Output the (X, Y) coordinate of the center of the cell containing the given text.  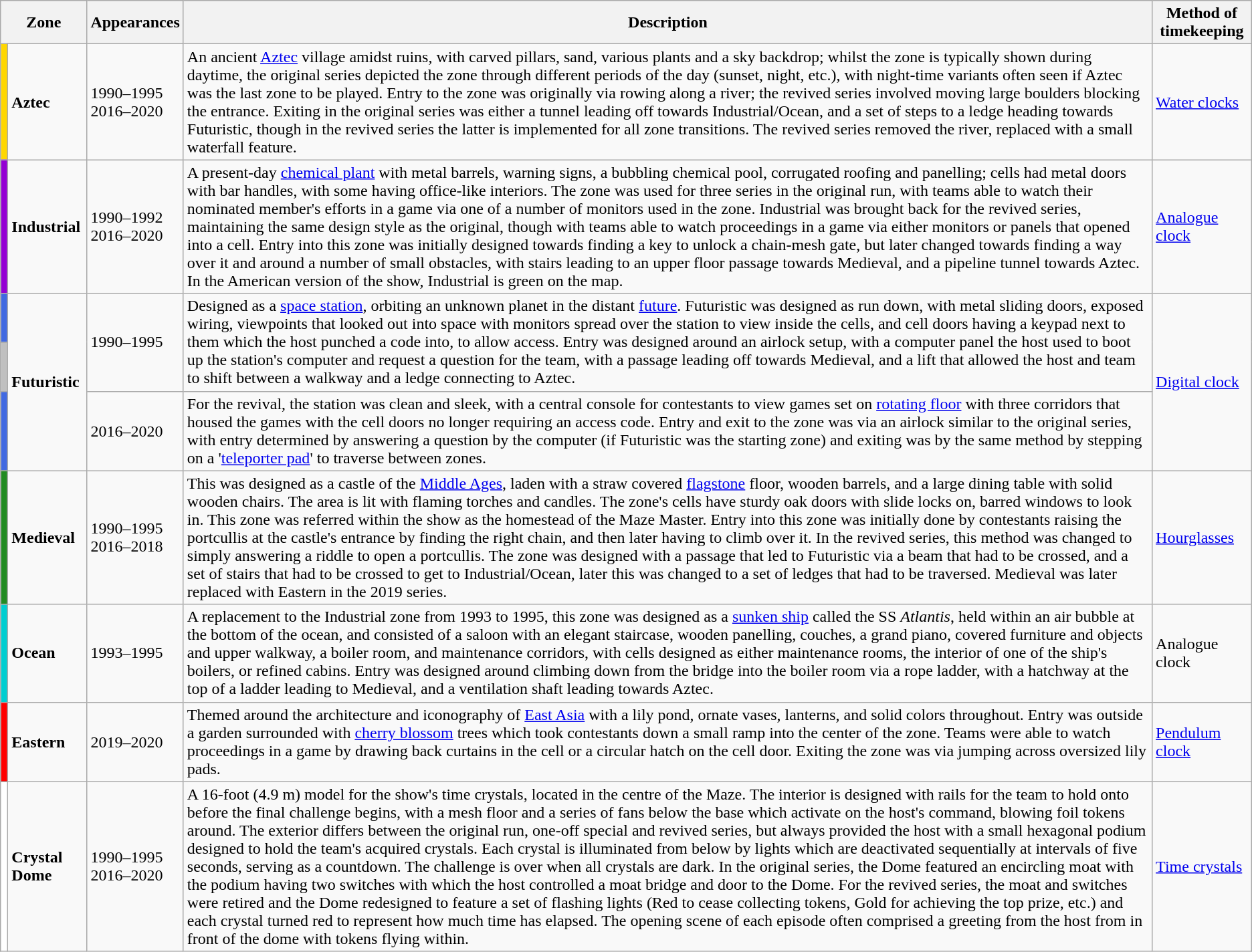
Description (667, 23)
Zone (44, 23)
1990–1995 (135, 342)
Pendulum clock (1203, 742)
Industrial (47, 227)
Medieval (47, 538)
2019–2020 (135, 742)
Time crystals (1203, 866)
Eastern (47, 742)
1993–1995 (135, 653)
Ocean (47, 653)
Futuristic (47, 382)
Hourglasses (1203, 538)
Crystal Dome (47, 866)
Digital clock (1203, 382)
2016–2020 (135, 431)
Water clocks (1203, 102)
1990–19922016–2020 (135, 227)
Aztec (47, 102)
Appearances (135, 23)
Method of timekeeping (1203, 23)
1990–19952016–2018 (135, 538)
